Identify which cell holds the provided text, then report its [x, y] central coordinate. 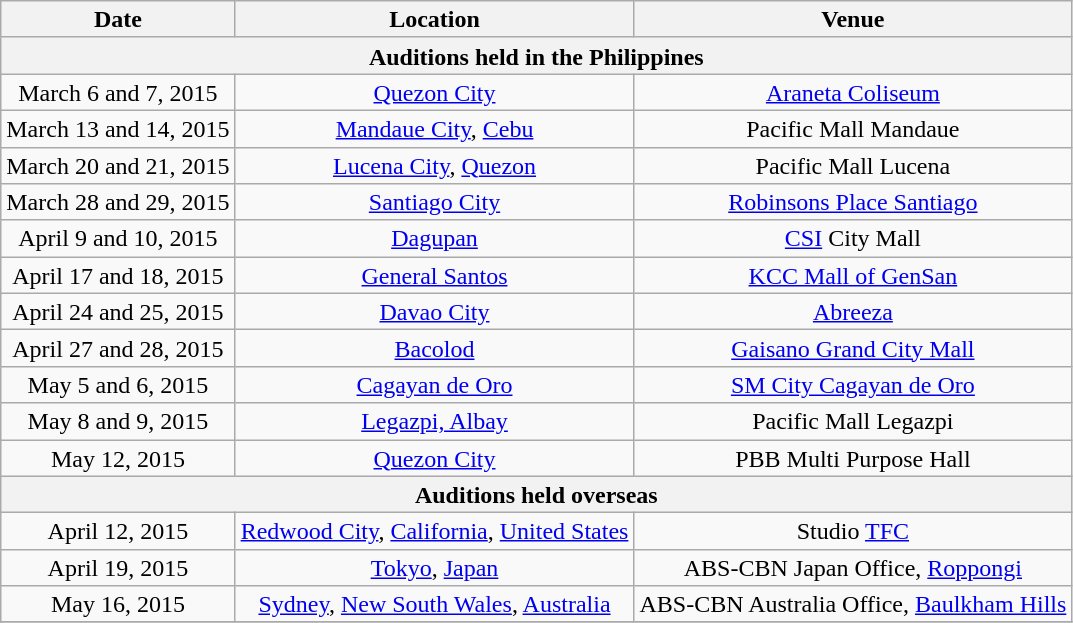
Davao City [434, 312]
Location [434, 20]
Legazpi, Albay [434, 422]
April 17 and 18, 2015 [118, 276]
Pacific Mall Lucena [853, 166]
Cagayan de Oro [434, 384]
April 12, 2015 [118, 532]
Auditions held overseas [536, 494]
CSI City Mall [853, 238]
Lucena City, Quezon [434, 166]
Santiago City [434, 202]
May 12, 2015 [118, 458]
KCC Mall of GenSan [853, 276]
Redwood City, California, United States [434, 532]
PBB Multi Purpose Hall [853, 458]
ABS-CBN Australia Office, Baulkham Hills [853, 604]
March 28 and 29, 2015 [118, 202]
Tokyo, Japan [434, 568]
April 9 and 10, 2015 [118, 238]
Date [118, 20]
April 27 and 28, 2015 [118, 348]
Bacolod [434, 348]
Pacific Mall Legazpi [853, 422]
March 6 and 7, 2015 [118, 92]
Gaisano Grand City Mall [853, 348]
Sydney, New South Wales, Australia [434, 604]
General Santos [434, 276]
May 16, 2015 [118, 604]
March 20 and 21, 2015 [118, 166]
ABS-CBN Japan Office, Roppongi [853, 568]
April 19, 2015 [118, 568]
Auditions held in the Philippines [536, 56]
Venue [853, 20]
Abreeza [853, 312]
Robinsons Place Santiago [853, 202]
SM City Cagayan de Oro [853, 384]
Studio TFC [853, 532]
May 5 and 6, 2015 [118, 384]
Mandaue City, Cebu [434, 128]
March 13 and 14, 2015 [118, 128]
April 24 and 25, 2015 [118, 312]
Araneta Coliseum [853, 92]
Dagupan [434, 238]
May 8 and 9, 2015 [118, 422]
Pacific Mall Mandaue [853, 128]
